From the cell containing the given text, extract its center point as (X, Y) coordinate. 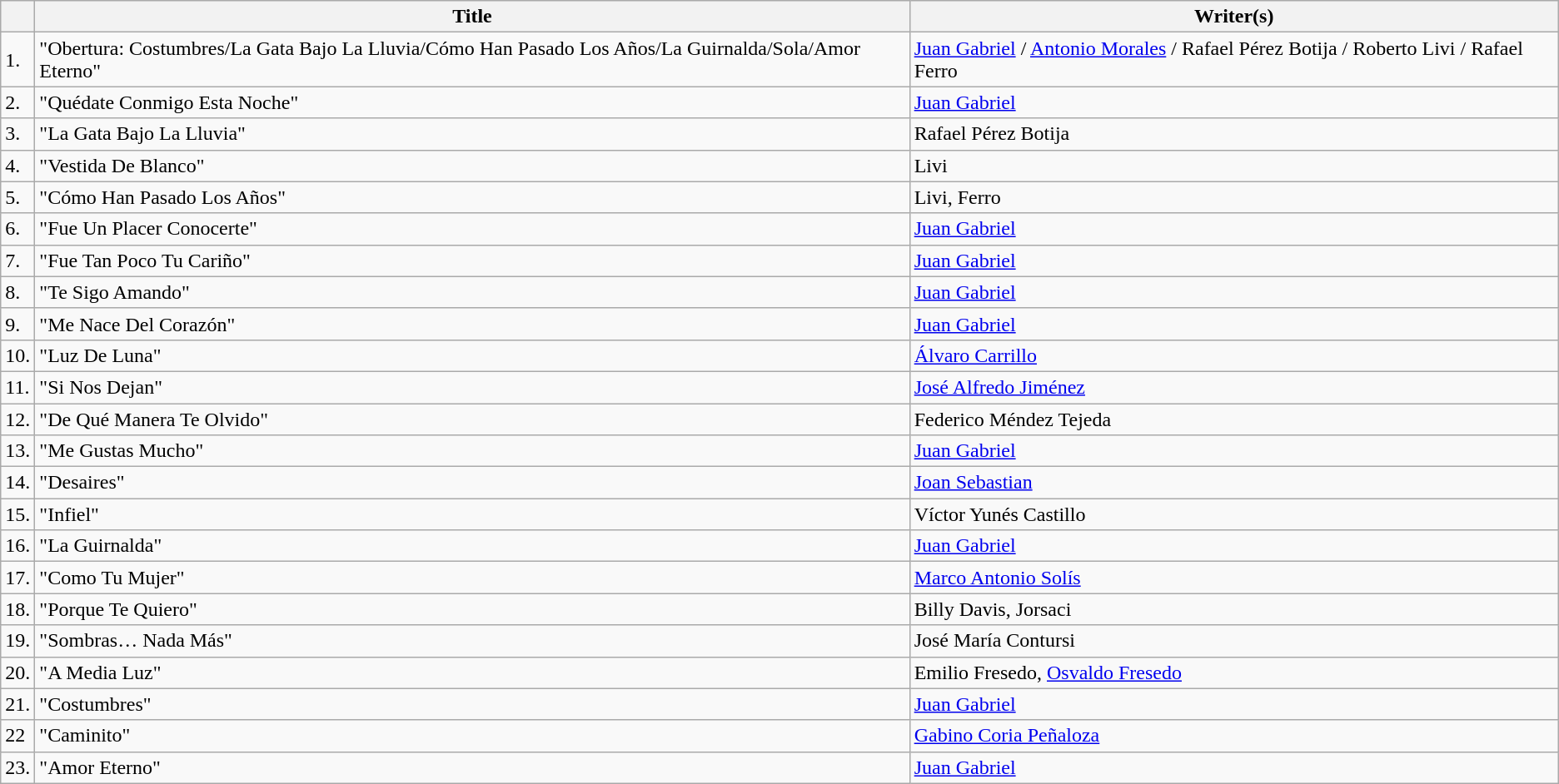
6. (18, 229)
"La Guirnalda" (472, 546)
"La Gata Bajo La Lluvia" (472, 134)
Billy Davis, Jorsaci (1234, 609)
8. (18, 292)
10. (18, 355)
9. (18, 324)
13. (18, 451)
"Me Gustas Mucho" (472, 451)
21. (18, 704)
"Como Tu Mujer" (472, 578)
4. (18, 166)
"Sombras… Nada Más" (472, 641)
7. (18, 261)
José Alfredo Jiménez (1234, 387)
11. (18, 387)
Rafael Pérez Botija (1234, 134)
Emilio Fresedo, Osvaldo Fresedo (1234, 672)
23. (18, 767)
Title (472, 17)
12. (18, 419)
Federico Méndez Tejeda (1234, 419)
"Amor Eterno" (472, 767)
2. (18, 102)
"Porque Te Quiero" (472, 609)
14. (18, 483)
Livi (1234, 166)
18. (18, 609)
19. (18, 641)
22 (18, 736)
"De Qué Manera Te Olvido" (472, 419)
"Cómo Han Pasado Los Años" (472, 197)
"Costumbres" (472, 704)
16. (18, 546)
Álvaro Carrillo (1234, 355)
Juan Gabriel / Antonio Morales / Rafael Pérez Botija / Roberto Livi / Rafael Ferro (1234, 60)
"Infiel" (472, 514)
"Quédate Conmigo Esta Noche" (472, 102)
Writer(s) (1234, 17)
17. (18, 578)
"Te Sigo Amando" (472, 292)
"Caminito" (472, 736)
José María Contursi (1234, 641)
Livi, Ferro (1234, 197)
20. (18, 672)
"Vestida De Blanco" (472, 166)
15. (18, 514)
"Luz De Luna" (472, 355)
"Fue Un Placer Conocerte" (472, 229)
5. (18, 197)
"Desaires" (472, 483)
"A Media Luz" (472, 672)
"Fue Tan Poco Tu Cariño" (472, 261)
Víctor Yunés Castillo (1234, 514)
Joan Sebastian (1234, 483)
Gabino Coria Peñaloza (1234, 736)
"Me Nace Del Corazón" (472, 324)
1. (18, 60)
"Obertura: Costumbres/La Gata Bajo La Lluvia/Cómo Han Pasado Los Años/La Guirnalda/Sola/Amor Eterno" (472, 60)
3. (18, 134)
"Si Nos Dejan" (472, 387)
Marco Antonio Solís (1234, 578)
